Find where the given text appears and provide that cell's center as (x, y) coordinate. 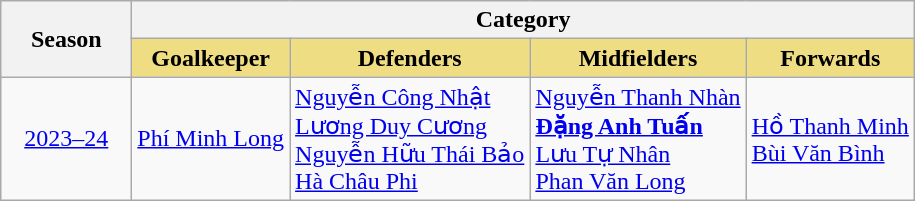
Nguyễn Công Nhật Lương Duy Cương Nguyễn Hữu Thái Bảo Hà Châu Phi (410, 139)
Category (524, 20)
Nguyễn Thanh Nhàn Đặng Anh Tuấn Lưu Tự Nhân Phan Văn Long (638, 139)
Defenders (410, 58)
Goalkeeper (211, 58)
2023–24 (66, 139)
Forwards (830, 58)
Phí Minh Long (211, 139)
Season (66, 39)
Hồ Thanh Minh Bùi Văn Bình (830, 139)
Midfielders (638, 58)
